Determine the (x, y) coordinate at the center of the cell enclosing the given text.  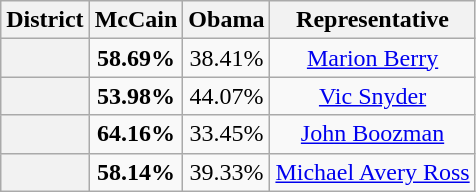
58.69% (136, 58)
53.98% (136, 96)
64.16% (136, 134)
38.41% (226, 58)
Michael Avery Ross (372, 172)
District (45, 20)
58.14% (136, 172)
John Boozman (372, 134)
33.45% (226, 134)
Obama (226, 20)
Representative (372, 20)
39.33% (226, 172)
Vic Snyder (372, 96)
Marion Berry (372, 58)
44.07% (226, 96)
McCain (136, 20)
